From the cell containing the given text, extract its center point as [x, y] coordinate. 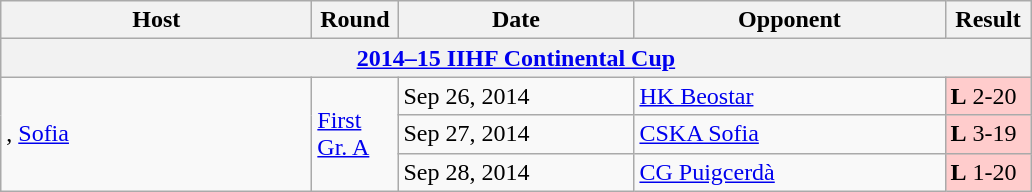
Sep 26, 2014 [516, 96]
L 2-20 [988, 96]
Date [516, 20]
Sep 27, 2014 [516, 134]
2014–15 IIHF Continental Cup [516, 58]
, Sofia [156, 134]
Result [988, 20]
FirstGr. A [355, 134]
CG Puigcerdà [790, 172]
CSKA Sofia [790, 134]
Sep 28, 2014 [516, 172]
Round [355, 20]
Host [156, 20]
Opponent [790, 20]
HK Beostar [790, 96]
L 3-19 [988, 134]
L 1-20 [988, 172]
